Return the [X, Y] coordinate for the center point of the cell that contains the specified text.  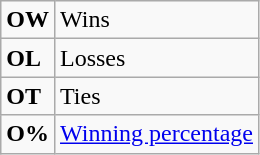
Wins [156, 20]
Losses [156, 58]
OT [28, 96]
Winning percentage [156, 134]
OW [28, 20]
OL [28, 58]
O% [28, 134]
Ties [156, 96]
